Determine the [x, y] coordinate at the center of the cell enclosing the given text.  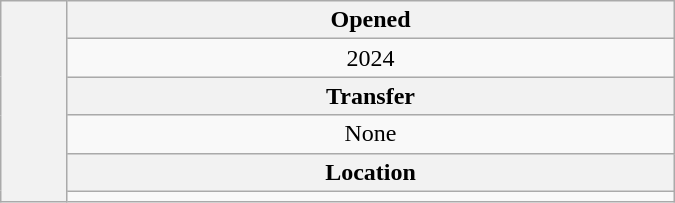
Transfer [370, 96]
Opened [370, 20]
Location [370, 172]
2024 [370, 58]
None [370, 134]
